Scan for the cell matching the given text and deliver its [x, y] coordinate at center. 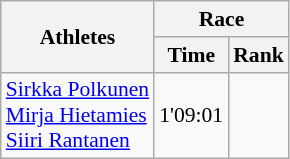
Sirkka PolkunenMirja HietamiesSiiri Rantanen [78, 116]
Athletes [78, 36]
Race [222, 19]
Rank [258, 55]
Time [191, 55]
1'09:01 [191, 116]
